Provide the (X, Y) coordinate of the cell's center where the given text is located.  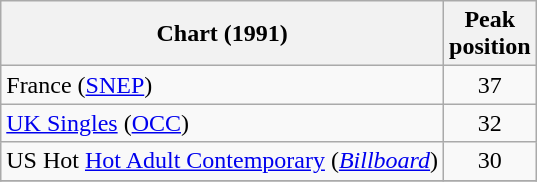
US Hot Hot Adult Contemporary (Billboard) (222, 161)
30 (490, 161)
UK Singles (OCC) (222, 123)
France (SNEP) (222, 85)
37 (490, 85)
Chart (1991) (222, 34)
Peakposition (490, 34)
32 (490, 123)
